For the text-containing cell, return its midpoint in [x, y] coordinate format. 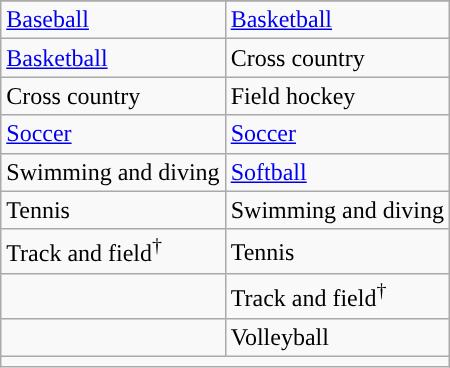
Field hockey [337, 96]
Baseball [113, 20]
Volleyball [337, 337]
Softball [337, 172]
